For the text-containing cell, return its midpoint in [x, y] coordinate format. 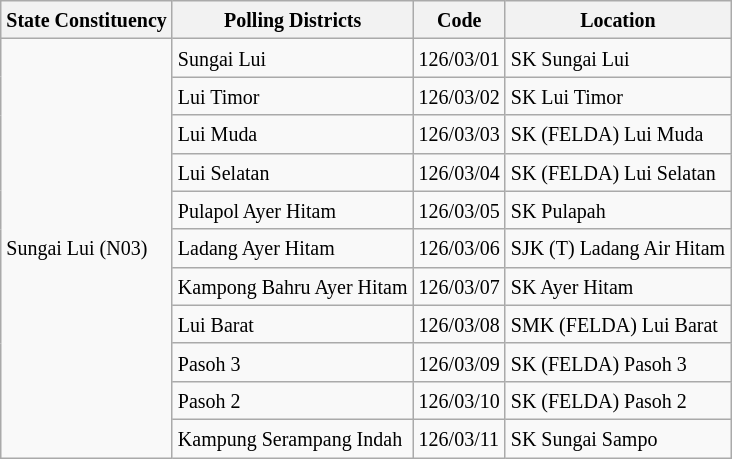
Lui Muda [292, 134]
126/03/05 [459, 210]
SK Sungai Sampo [618, 438]
126/03/11 [459, 438]
126/03/09 [459, 362]
Pasoh 2 [292, 400]
SMK (FELDA) Lui Barat [618, 324]
126/03/10 [459, 400]
State Constituency [87, 20]
126/03/02 [459, 96]
SK (FELDA) Pasoh 3 [618, 362]
Ladang Ayer Hitam [292, 248]
126/03/04 [459, 172]
Pulapol Ayer Hitam [292, 210]
Pasoh 3 [292, 362]
Sungai Lui (N03) [87, 248]
SK Ayer Hitam [618, 286]
SK Lui Timor [618, 96]
Lui Barat [292, 324]
SK Pulapah [618, 210]
126/03/01 [459, 58]
Lui Timor [292, 96]
Polling Districts [292, 20]
SK (FELDA) Lui Selatan [618, 172]
SK Sungai Lui [618, 58]
Location [618, 20]
126/03/08 [459, 324]
126/03/06 [459, 248]
126/03/07 [459, 286]
SJK (T) Ladang Air Hitam [618, 248]
SK (FELDA) Lui Muda [618, 134]
Sungai Lui [292, 58]
SK (FELDA) Pasoh 2 [618, 400]
Kampung Serampang Indah [292, 438]
126/03/03 [459, 134]
Code [459, 20]
Kampong Bahru Ayer Hitam [292, 286]
Lui Selatan [292, 172]
